Pinpoint the cell where the given text exists, returning its [X, Y] midpoint coordinate. 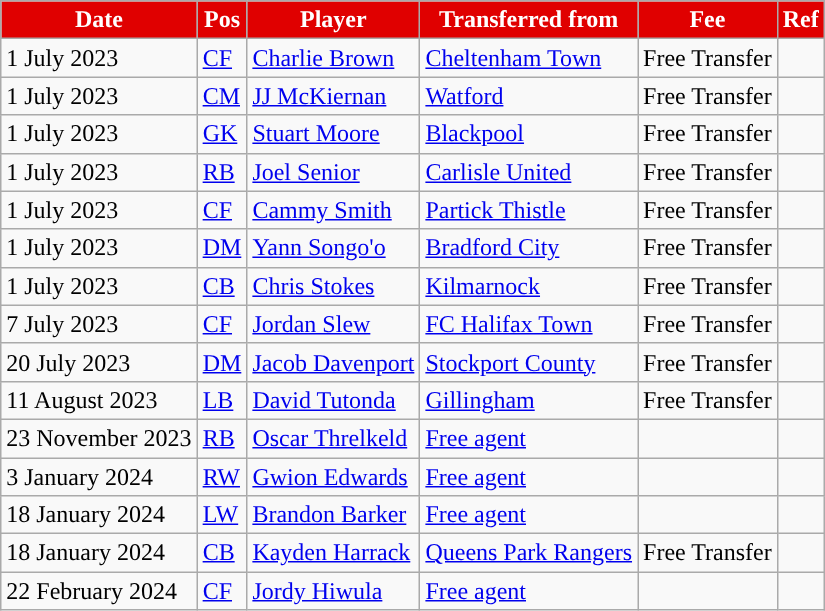
Cammy Smith [334, 210]
LB [222, 400]
Blackpool [529, 134]
Kilmarnock [529, 286]
7 July 2023 [99, 324]
3 January 2024 [99, 477]
Pos [222, 20]
David Tutonda [334, 400]
Partick Thistle [529, 210]
20 July 2023 [99, 362]
Chris Stokes [334, 286]
Cheltenham Town [529, 58]
Date [99, 20]
Bradford City [529, 248]
Carlisle United [529, 172]
11 August 2023 [99, 400]
Brandon Barker [334, 515]
Watford [529, 96]
Yann Songo'o [334, 248]
Kayden Harrack [334, 553]
Queens Park Rangers [529, 553]
Fee [708, 20]
JJ McKiernan [334, 96]
Transferred from [529, 20]
Stuart Moore [334, 134]
Joel Senior [334, 172]
Gwion Edwards [334, 477]
RW [222, 477]
Jacob Davenport [334, 362]
CM [222, 96]
GK [222, 134]
FC Halifax Town [529, 324]
Charlie Brown [334, 58]
LW [222, 515]
Stockport County [529, 362]
Jordy Hiwula [334, 591]
Ref [800, 20]
Jordan Slew [334, 324]
23 November 2023 [99, 438]
Player [334, 20]
Oscar Threlkeld [334, 438]
Gillingham [529, 400]
22 February 2024 [99, 591]
